Capture the cell that displays the provided text and extract its (x, y) central coordinate. 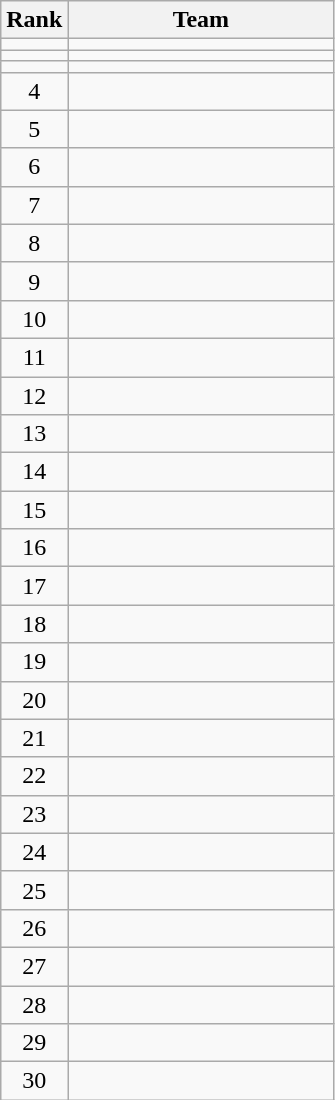
14 (34, 472)
22 (34, 776)
11 (34, 357)
25 (34, 890)
6 (34, 167)
13 (34, 434)
19 (34, 662)
4 (34, 91)
27 (34, 966)
9 (34, 281)
12 (34, 395)
17 (34, 586)
16 (34, 548)
18 (34, 624)
Rank (34, 20)
21 (34, 738)
30 (34, 1081)
24 (34, 852)
29 (34, 1043)
5 (34, 129)
Team (201, 20)
20 (34, 700)
28 (34, 1005)
8 (34, 243)
7 (34, 205)
15 (34, 510)
23 (34, 814)
26 (34, 928)
10 (34, 319)
